Identify which cell holds the provided text, then report its [X, Y] central coordinate. 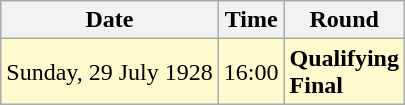
16:00 [251, 72]
Time [251, 20]
Round [344, 20]
Sunday, 29 July 1928 [110, 72]
QualifyingFinal [344, 72]
Date [110, 20]
